Pinpoint the cell where the given text exists, returning its [X, Y] midpoint coordinate. 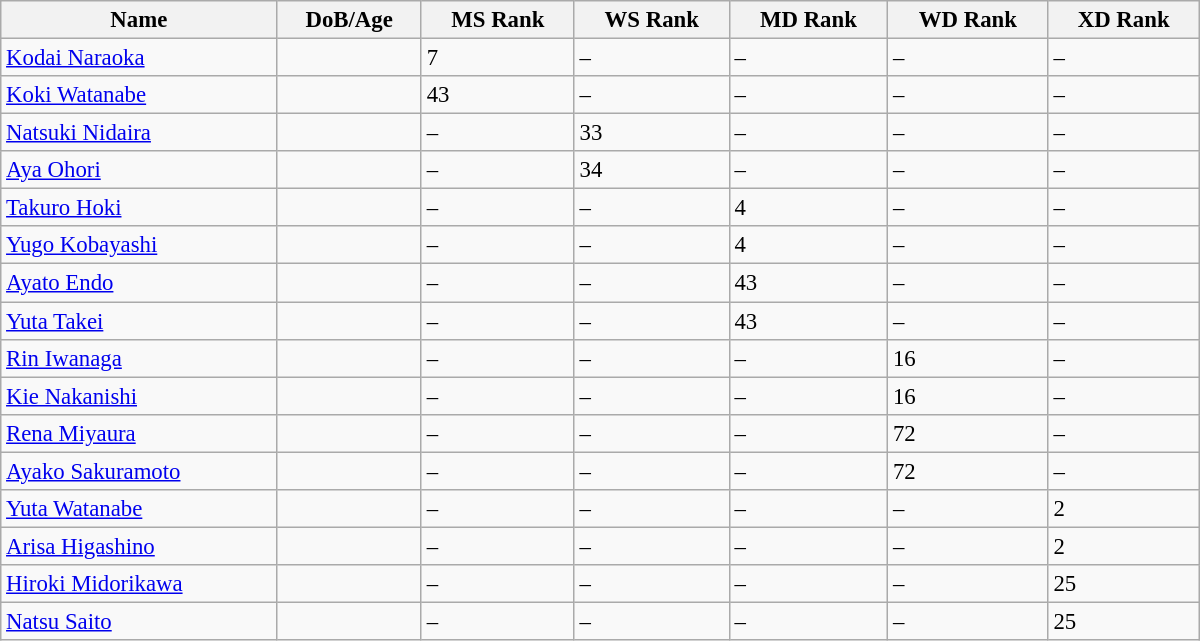
Yugo Kobayashi [139, 245]
Koki Watanabe [139, 95]
DoB/Age [349, 20]
Arisa Higashino [139, 546]
XD Rank [1124, 20]
34 [652, 170]
Aya Ohori [139, 170]
Natsuki Nidaira [139, 133]
Yuta Takei [139, 321]
Kie Nakanishi [139, 396]
Rena Miyaura [139, 433]
33 [652, 133]
Kodai Naraoka [139, 58]
Rin Iwanaga [139, 358]
7 [498, 58]
Ayako Sakuramoto [139, 471]
WD Rank [968, 20]
Takuro Hoki [139, 208]
WS Rank [652, 20]
Yuta Watanabe [139, 509]
Ayato Endo [139, 283]
Natsu Saito [139, 621]
MD Rank [808, 20]
Name [139, 20]
MS Rank [498, 20]
Hiroki Midorikawa [139, 584]
